Return the (x, y) coordinate for the center point of the cell that contains the specified text.  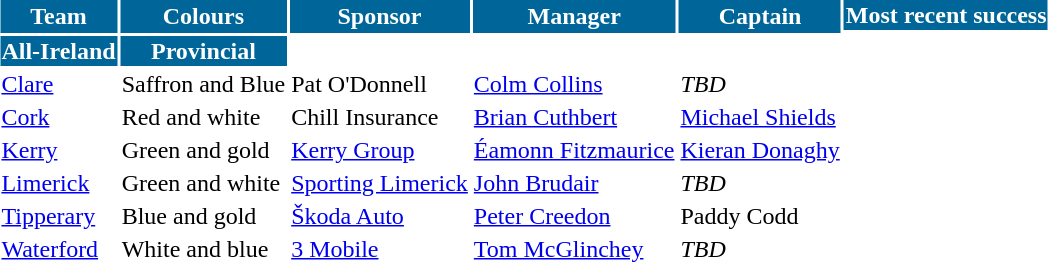
Kerry Group (380, 150)
Brian Cuthbert (574, 117)
Chill Insurance (380, 117)
Blue and gold (204, 216)
Colm Collins (574, 84)
Green and gold (204, 150)
Colours (204, 16)
Paddy Codd (760, 216)
John Brudair (574, 183)
Clare (58, 84)
Saffron and Blue (204, 84)
Provincial (204, 51)
Michael Shields (760, 117)
Sporting Limerick (380, 183)
Captain (760, 16)
Cork (58, 117)
Red and white (204, 117)
Most recent success (946, 15)
Sponsor (380, 16)
Škoda Auto (380, 216)
Éamonn Fitzmaurice (574, 150)
Manager (574, 16)
Kieran Donaghy (760, 150)
Peter Creedon (574, 216)
Team (58, 16)
Kerry (58, 150)
All-Ireland (58, 51)
Green and white (204, 183)
Tipperary (58, 216)
Limerick (58, 183)
Pat O'Donnell (380, 84)
